Search for the cell housing the specified text and yield its [X, Y] center coordinate. 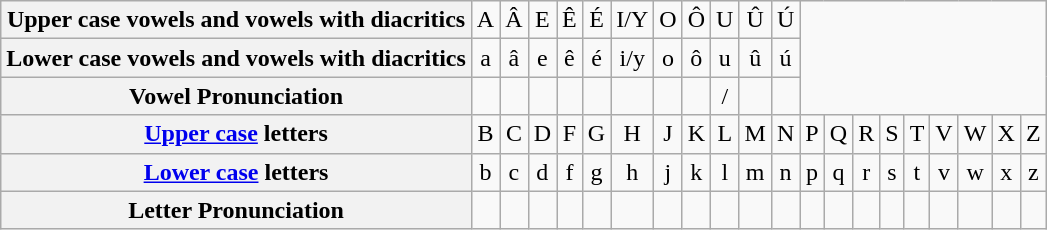
u [725, 58]
ô [696, 58]
D [542, 134]
U [725, 20]
Ô [696, 20]
I/Y [632, 20]
ú [785, 58]
Ê [570, 20]
â [514, 58]
t [917, 172]
f [570, 172]
Lower case letters [236, 172]
Q [838, 134]
c [514, 172]
Vowel Pronunciation [236, 96]
Upper case letters [236, 134]
L [725, 134]
l [725, 172]
i/y [632, 58]
v [944, 172]
S [892, 134]
n [785, 172]
V [944, 134]
X [1006, 134]
m [755, 172]
ê [570, 58]
j [668, 172]
M [755, 134]
Letter Pronunciation [236, 210]
N [785, 134]
é [596, 58]
û [755, 58]
w [975, 172]
Û [755, 20]
F [570, 134]
G [596, 134]
Upper case vowels and vowels with diacritics [236, 20]
Z [1033, 134]
/ [725, 96]
e [542, 58]
Â [514, 20]
k [696, 172]
z [1033, 172]
p [812, 172]
O [668, 20]
E [542, 20]
W [975, 134]
d [542, 172]
h [632, 172]
P [812, 134]
Lower case vowels and vowels with diacritics [236, 58]
É [596, 20]
H [632, 134]
a [485, 58]
Ú [785, 20]
r [866, 172]
T [917, 134]
q [838, 172]
C [514, 134]
R [866, 134]
B [485, 134]
g [596, 172]
A [485, 20]
b [485, 172]
J [668, 134]
s [892, 172]
x [1006, 172]
o [668, 58]
K [696, 134]
